Capture the cell that displays the provided text and extract its [X, Y] central coordinate. 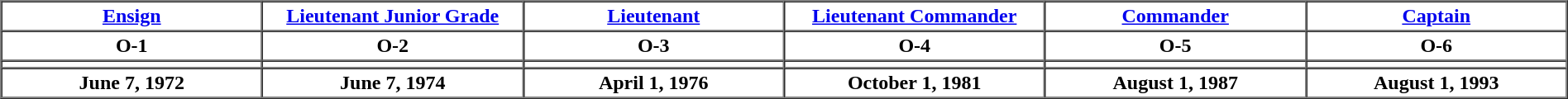
Lieutenant Junior Grade [392, 16]
Commander [1174, 16]
Ensign [132, 16]
O-6 [1437, 46]
Lieutenant Commander [915, 16]
August 1, 1987 [1174, 82]
June 7, 1972 [132, 82]
June 7, 1974 [392, 82]
Lieutenant [653, 16]
O-1 [132, 46]
October 1, 1981 [915, 82]
O-4 [915, 46]
O-5 [1174, 46]
Captain [1437, 16]
August 1, 1993 [1437, 82]
April 1, 1976 [653, 82]
O-2 [392, 46]
O-3 [653, 46]
